Find where the given text appears and provide that cell's center as [x, y] coordinate. 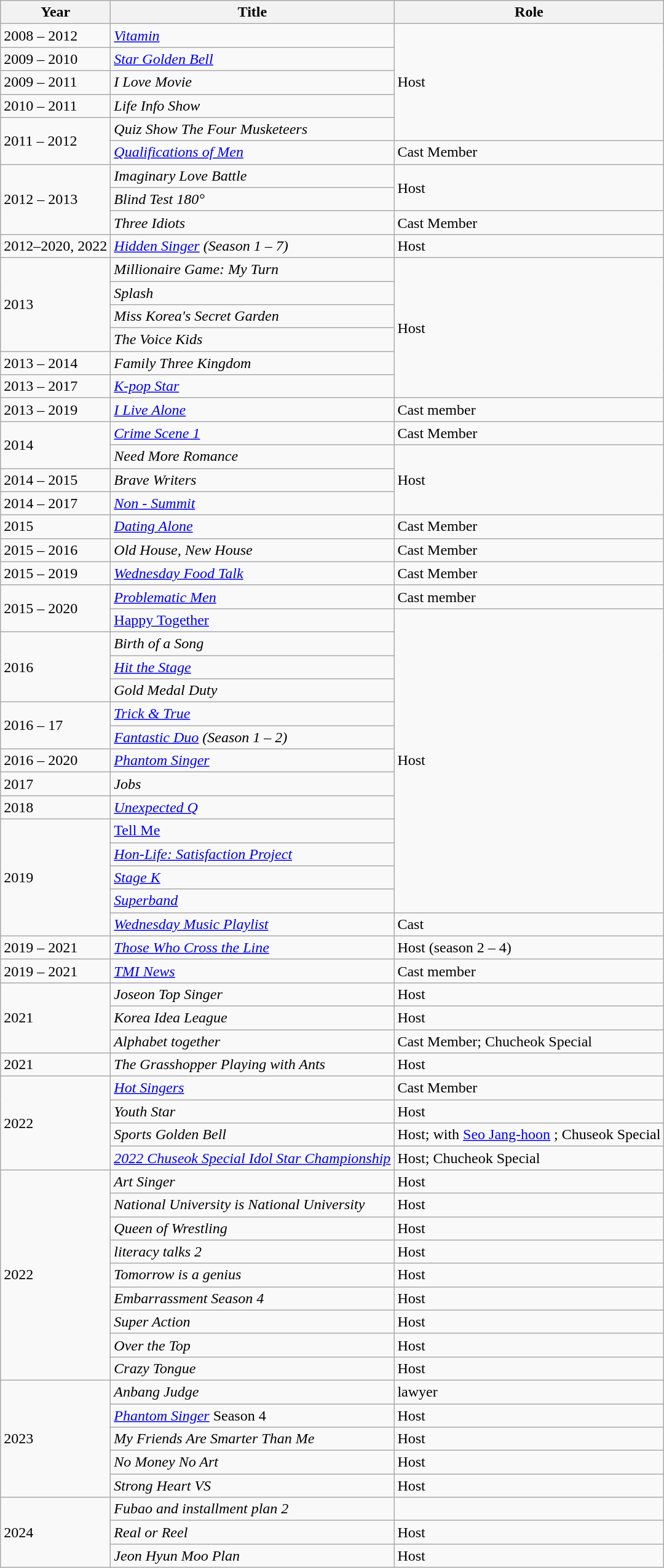
2015 – 2016 [55, 550]
2011 – 2012 [55, 141]
lawyer [529, 1392]
2016 [55, 667]
Youth Star [252, 1111]
Splash [252, 293]
Queen of Wrestling [252, 1228]
Vitamin [252, 36]
Host; Chucheok Special [529, 1158]
Brave Writers [252, 480]
My Friends Are Smarter Than Me [252, 1439]
Real or Reel [252, 1532]
Stage K [252, 877]
Jeon Hyun Moo Plan [252, 1556]
Happy Together [252, 620]
I Love Movie [252, 82]
Role [529, 12]
Art Singer [252, 1182]
Problematic Men [252, 597]
2022 Chuseok Special Idol Star Championship [252, 1158]
2018 [55, 807]
Korea Idea League [252, 1017]
Super Action [252, 1322]
TMI News [252, 971]
Host; with Seo Jang-hoon ; Chuseok Special [529, 1135]
2014 – 2017 [55, 503]
Title [252, 12]
2013 – 2014 [55, 363]
2008 – 2012 [55, 36]
Fubao and installment plan 2 [252, 1509]
Qualifications of Men [252, 152]
Millionaire Game: My Turn [252, 269]
The Grasshopper Playing with Ants [252, 1065]
Birth of a Song [252, 643]
Gold Medal Duty [252, 691]
Three Idiots [252, 222]
Wednesday Music Playlist [252, 924]
Cast [529, 924]
2012–2020, 2022 [55, 246]
2009 – 2011 [55, 82]
2013 – 2019 [55, 410]
Non - Summit [252, 503]
Blind Test 180° [252, 199]
K-pop Star [252, 386]
Miss Korea's Secret Garden [252, 316]
Crazy Tongue [252, 1368]
Wednesday Food Talk [252, 573]
2016 – 2020 [55, 761]
2015 – 2019 [55, 573]
Fantastic Duo (Season 1 – 2) [252, 737]
Host (season 2 – 4) [529, 947]
Hit the Stage [252, 667]
Hon-Life: Satisfaction Project [252, 854]
Year [55, 12]
Dating Alone [252, 527]
2017 [55, 784]
2019 [55, 877]
Joseon Top Singer [252, 994]
Family Three Kingdom [252, 363]
Trick & True [252, 714]
The Voice Kids [252, 340]
2012 – 2013 [55, 199]
2014 – 2015 [55, 480]
2015 – 2020 [55, 608]
2010 – 2011 [55, 106]
2023 [55, 1438]
Over the Top [252, 1345]
2024 [55, 1532]
2009 – 2010 [55, 59]
Tomorrow is a genius [252, 1275]
Alphabet together [252, 1041]
Unexpected Q [252, 807]
Strong Heart VS [252, 1486]
Need More Romance [252, 457]
2013 [55, 304]
2016 – 17 [55, 726]
Anbang Judge [252, 1392]
Cast Member; Chucheok Special [529, 1041]
literacy talks 2 [252, 1252]
Phantom Singer [252, 761]
Superband [252, 901]
Tell Me [252, 831]
Hot Singers [252, 1088]
I Live Alone [252, 410]
Crime Scene 1 [252, 433]
Imaginary Love Battle [252, 176]
Those Who Cross the Line [252, 947]
Embarrassment Season 4 [252, 1298]
2013 – 2017 [55, 386]
Star Golden Bell [252, 59]
Jobs [252, 784]
National University is National University [252, 1205]
Sports Golden Bell [252, 1135]
2014 [55, 445]
Quiz Show The Four Musketeers [252, 129]
No Money No Art [252, 1462]
Life Info Show [252, 106]
2015 [55, 527]
Old House, New House [252, 550]
Phantom Singer Season 4 [252, 1415]
Hidden Singer (Season 1 – 7) [252, 246]
